Find where the given text appears and provide that cell's center as [X, Y] coordinate. 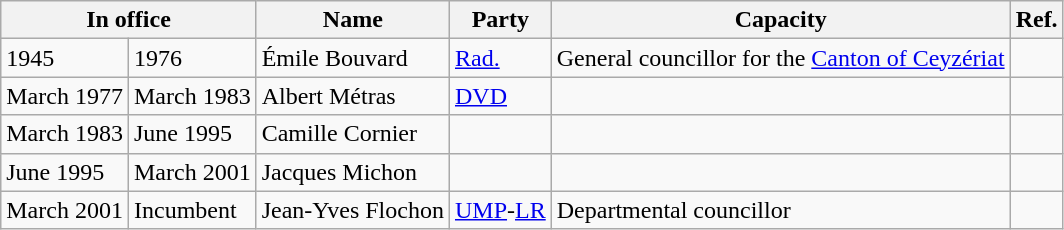
Ref. [1036, 20]
Albert Métras [352, 96]
General councillor for the Canton of Ceyzériat [780, 58]
1976 [192, 58]
Incumbent [192, 210]
Jean-Yves Flochon [352, 210]
Departmental councillor [780, 210]
Jacques Michon [352, 172]
Camille Cornier [352, 134]
DVD [500, 96]
March 1977 [65, 96]
Rad. [500, 58]
Capacity [780, 20]
1945 [65, 58]
UMP-LR [500, 210]
Émile Bouvard [352, 58]
Party [500, 20]
In office [128, 20]
Name [352, 20]
